Locate the cell with the specified text and output its (X, Y) center coordinate. 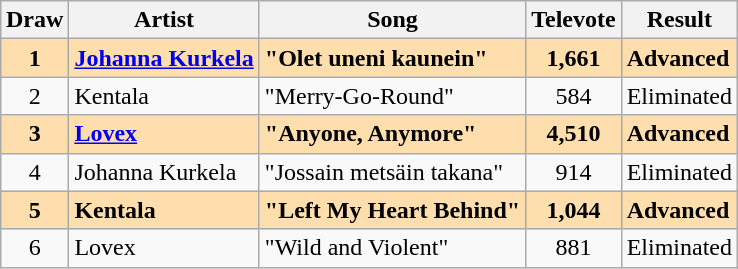
1,661 (574, 58)
5 (34, 210)
Result (679, 20)
"Olet uneni kaunein" (392, 58)
914 (574, 172)
2 (34, 96)
584 (574, 96)
"Anyone, Anymore" (392, 134)
Televote (574, 20)
4 (34, 172)
"Left My Heart Behind" (392, 210)
Draw (34, 20)
3 (34, 134)
"Wild and Violent" (392, 248)
4,510 (574, 134)
1,044 (574, 210)
1 (34, 58)
"Merry-Go-Round" (392, 96)
Artist (164, 20)
881 (574, 248)
Song (392, 20)
"Jossain metsäin takana" (392, 172)
6 (34, 248)
